Extract the [x, y] coordinate from the center of the cell holding the provided text.  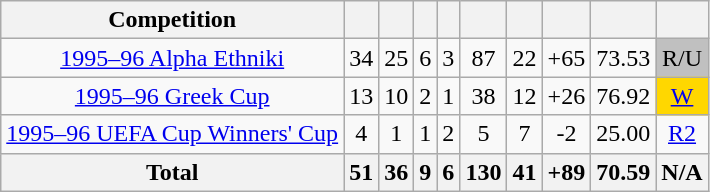
+89 [566, 172]
N/A [682, 172]
12 [524, 96]
87 [484, 58]
38 [484, 96]
+65 [566, 58]
4 [362, 134]
7 [524, 134]
3 [448, 58]
Total [172, 172]
5 [484, 134]
W [682, 96]
41 [524, 172]
Competition [172, 20]
22 [524, 58]
1995–96 Alpha Ethniki [172, 58]
34 [362, 58]
10 [396, 96]
36 [396, 172]
1995–96 UEFA Cup Winners' Cup [172, 134]
9 [426, 172]
+26 [566, 96]
51 [362, 172]
1995–96 Greek Cup [172, 96]
130 [484, 172]
25.00 [624, 134]
25 [396, 58]
R2 [682, 134]
R/U [682, 58]
76.92 [624, 96]
13 [362, 96]
-2 [566, 134]
73.53 [624, 58]
70.59 [624, 172]
